For the text-containing cell, return its midpoint in (X, Y) coordinate format. 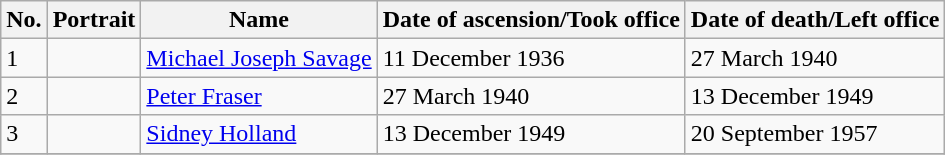
Date of death/Left office (815, 20)
Michael Joseph Savage (259, 58)
Date of ascension/Took office (531, 20)
Peter Fraser (259, 96)
2 (24, 96)
1 (24, 58)
Sidney Holland (259, 134)
11 December 1936 (531, 58)
Name (259, 20)
20 September 1957 (815, 134)
Portrait (94, 20)
No. (24, 20)
3 (24, 134)
